Provide the [x, y] coordinate of the cell's center where the given text is located.  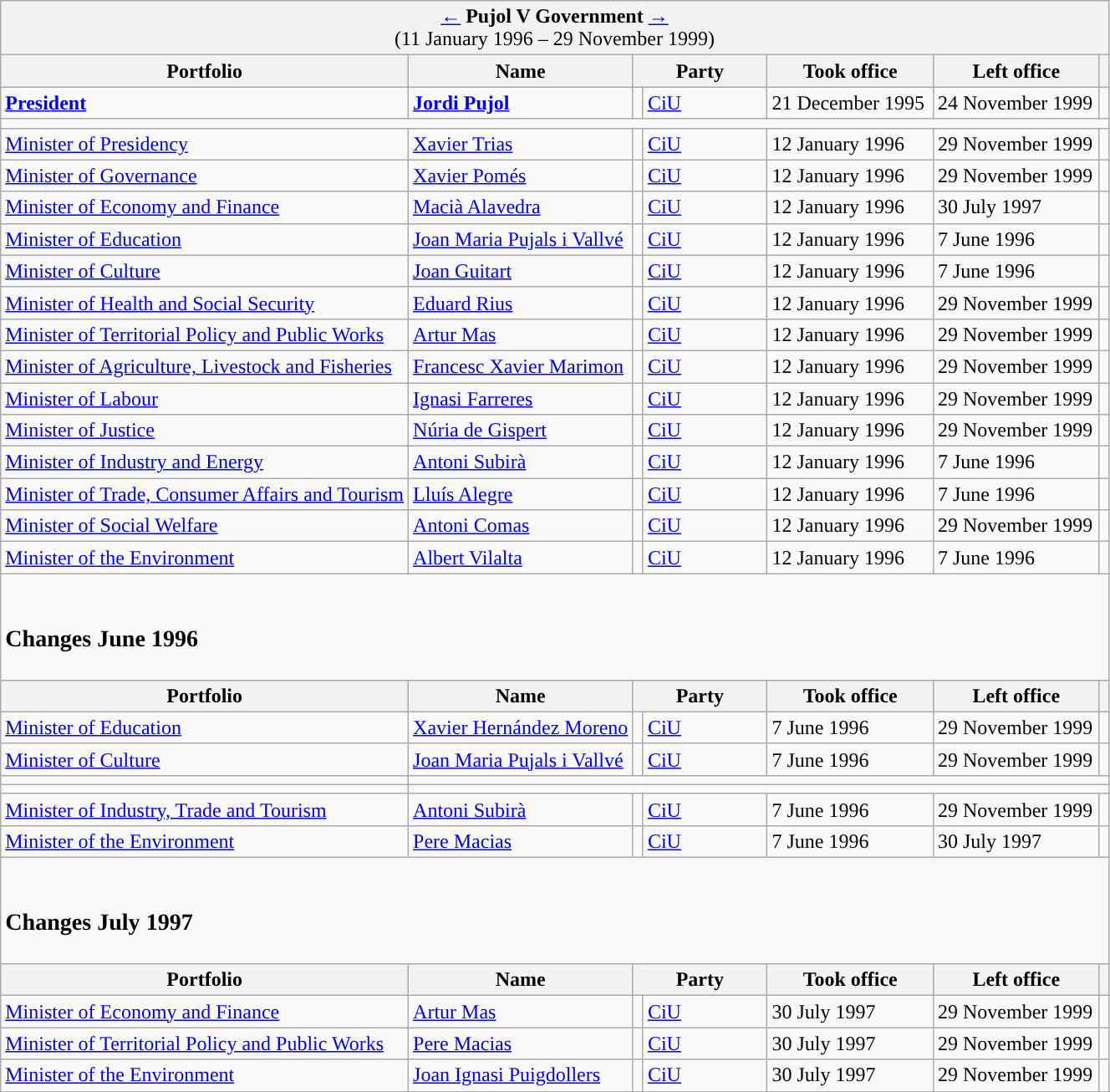
Xavier Pomés [521, 176]
Minister of Trade, Consumer Affairs and Tourism [205, 494]
Ignasi Farreres [521, 399]
Minister of Industry, Trade and Tourism [205, 809]
Minister of Presidency [205, 144]
Xavier Trias [521, 144]
Joan Ignasi Puigdollers [521, 1075]
Changes June 1996 [555, 627]
Joan Guitart [521, 271]
Lluís Alegre [521, 494]
Minister of Industry and Energy [205, 462]
Minister of Labour [205, 399]
Minister of Governance [205, 176]
Minister of Agriculture, Livestock and Fisheries [205, 366]
Xavier Hernández Moreno [521, 727]
Jordi Pujol [521, 103]
President [205, 103]
Núria de Gispert [521, 431]
Macià Alavedra [521, 207]
Francesc Xavier Marimon [521, 366]
Minister of Justice [205, 431]
Minister of Social Welfare [205, 526]
← Pujol V Government →(11 January 1996 – 29 November 1999) [555, 28]
Eduard Rius [521, 303]
24 November 1999 [1016, 103]
Changes July 1997 [555, 911]
Minister of Health and Social Security [205, 303]
Albert Vilalta [521, 558]
21 December 1995 [851, 103]
Antoni Comas [521, 526]
